Pinpoint the cell where the given text exists, returning its [X, Y] midpoint coordinate. 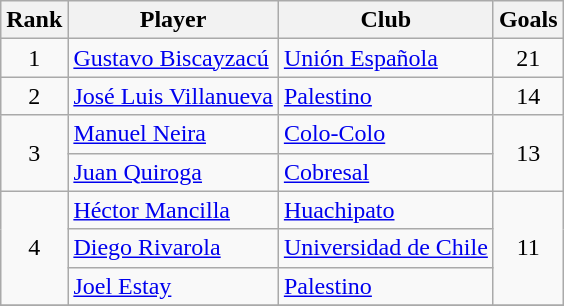
Diego Rivarola [173, 248]
Colo-Colo [386, 134]
2 [34, 96]
Cobresal [386, 172]
4 [34, 248]
Manuel Neira [173, 134]
Club [386, 20]
Joel Estay [173, 286]
Goals [528, 20]
1 [34, 58]
11 [528, 248]
21 [528, 58]
Huachipato [386, 210]
Juan Quiroga [173, 172]
14 [528, 96]
3 [34, 153]
Player [173, 20]
13 [528, 153]
Universidad de Chile [386, 248]
Gustavo Biscayzacú [173, 58]
Rank [34, 20]
José Luis Villanueva [173, 96]
Héctor Mancilla [173, 210]
Unión Española [386, 58]
